Locate the cell with the specified text and output its (X, Y) center coordinate. 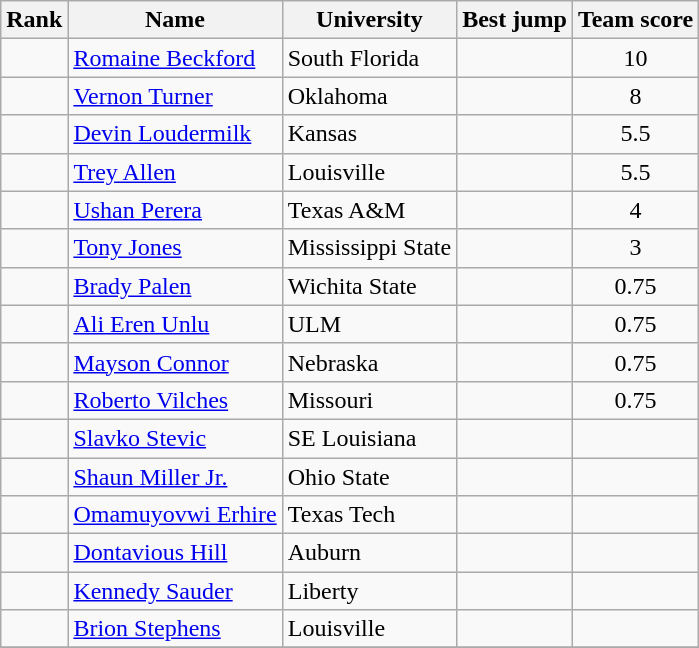
10 (635, 58)
Rank (34, 20)
Slavko Stevic (175, 438)
Missouri (369, 400)
Texas Tech (369, 515)
Texas A&M (369, 210)
Shaun Miller Jr. (175, 477)
ULM (369, 324)
Omamuyovwi Erhire (175, 515)
Best jump (515, 20)
Kansas (369, 134)
Romaine Beckford (175, 58)
Name (175, 20)
Tony Jones (175, 248)
South Florida (369, 58)
Vernon Turner (175, 96)
Nebraska (369, 362)
Kennedy Sauder (175, 591)
Team score (635, 20)
8 (635, 96)
Mississippi State (369, 248)
Ushan Perera (175, 210)
Mayson Connor (175, 362)
Oklahoma (369, 96)
Brady Palen (175, 286)
4 (635, 210)
Dontavious Hill (175, 553)
Wichita State (369, 286)
Ali Eren Unlu (175, 324)
SE Louisiana (369, 438)
Ohio State (369, 477)
Trey Allen (175, 172)
3 (635, 248)
Brion Stephens (175, 629)
Roberto Vilches (175, 400)
Devin Loudermilk (175, 134)
Liberty (369, 591)
Auburn (369, 553)
University (369, 20)
